Return [x, y] of the center of cell containing provided text 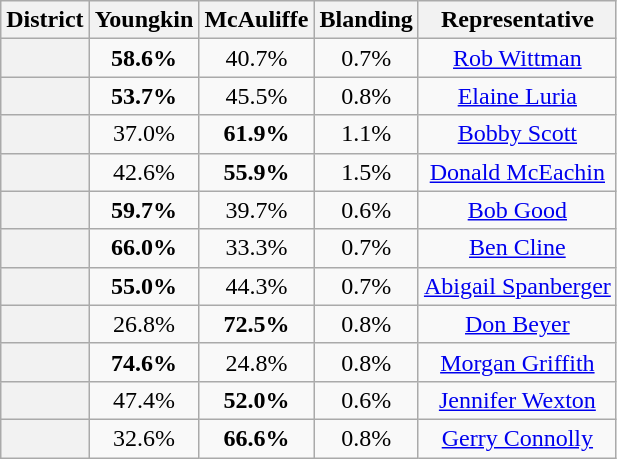
47.4% [144, 400]
26.8% [144, 324]
59.7% [144, 210]
District [45, 20]
McAuliffe [256, 20]
Blanding [366, 20]
74.6% [144, 362]
61.9% [256, 134]
40.7% [256, 58]
72.5% [256, 324]
Abigail Spanberger [517, 286]
Rob Wittman [517, 58]
55.0% [144, 286]
Donald McEachin [517, 172]
Bobby Scott [517, 134]
45.5% [256, 96]
Youngkin [144, 20]
Jennifer Wexton [517, 400]
44.3% [256, 286]
42.6% [144, 172]
Gerry Connolly [517, 438]
55.9% [256, 172]
58.6% [144, 58]
24.8% [256, 362]
32.6% [144, 438]
52.0% [256, 400]
Don Beyer [517, 324]
66.6% [256, 438]
1.1% [366, 134]
Representative [517, 20]
Bob Good [517, 210]
Ben Cline [517, 248]
66.0% [144, 248]
39.7% [256, 210]
33.3% [256, 248]
53.7% [144, 96]
Morgan Griffith [517, 362]
Elaine Luria [517, 96]
37.0% [144, 134]
1.5% [366, 172]
